Capture the cell that displays the provided text and extract its [X, Y] central coordinate. 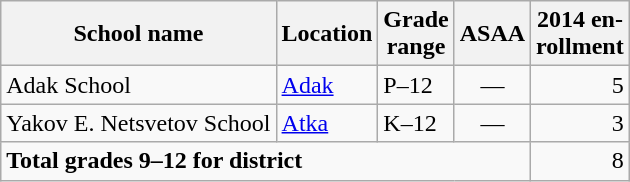
K–12 [416, 123]
School name [138, 34]
ASAA [492, 34]
P–12 [416, 85]
5 [580, 85]
Yakov E. Netsvetov School [138, 123]
3 [580, 123]
Adak [327, 85]
Adak School [138, 85]
8 [580, 161]
Atka [327, 123]
2014 en-rollment [580, 34]
Total grades 9–12 for district [266, 161]
Location [327, 34]
Graderange [416, 34]
